Determine the (X, Y) coordinate at the center of the cell enclosing the given text.  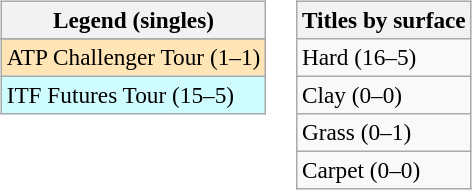
Clay (0–0) (384, 95)
Carpet (0–0) (384, 171)
Hard (16–5) (384, 57)
Grass (0–1) (384, 133)
ATP Challenger Tour (1–1) (133, 57)
ITF Futures Tour (15–5) (133, 95)
Titles by surface (384, 20)
Legend (singles) (133, 20)
